Locate the cell with the specified text and output its [X, Y] center coordinate. 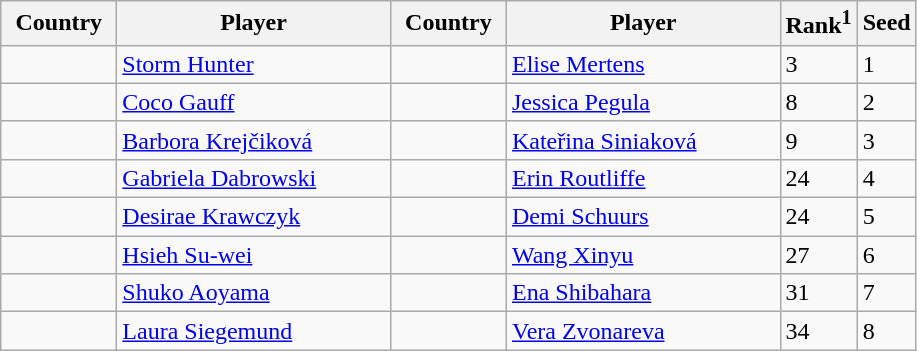
27 [818, 255]
2 [886, 102]
Hsieh Su-wei [254, 255]
Barbora Krejčiková [254, 140]
6 [886, 255]
Demi Schuurs [643, 217]
Ena Shibahara [643, 293]
Seed [886, 24]
Jessica Pegula [643, 102]
7 [886, 293]
Erin Routliffe [643, 178]
Storm Hunter [254, 64]
Rank1 [818, 24]
9 [818, 140]
5 [886, 217]
Elise Mertens [643, 64]
4 [886, 178]
Laura Siegemund [254, 331]
1 [886, 64]
Gabriela Dabrowski [254, 178]
34 [818, 331]
Kateřina Siniaková [643, 140]
Coco Gauff [254, 102]
31 [818, 293]
Shuko Aoyama [254, 293]
Vera Zvonareva [643, 331]
Desirae Krawczyk [254, 217]
Wang Xinyu [643, 255]
